Determine the (x, y) coordinate at the center of the cell enclosing the given text.  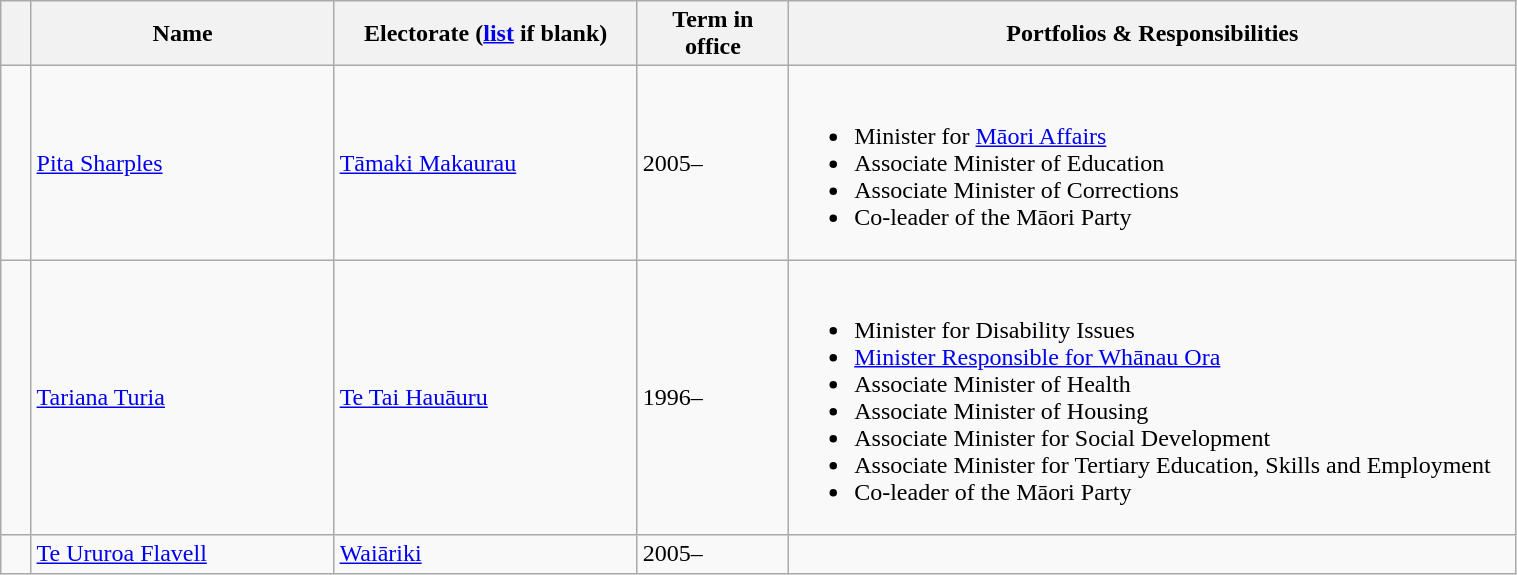
Pita Sharples (182, 163)
Tāmaki Makaurau (486, 163)
Tariana Turia (182, 398)
Term in office (713, 34)
Electorate (list if blank) (486, 34)
Minister for Māori AffairsAssociate Minister of EducationAssociate Minister of CorrectionsCo-leader of the Māori Party (1152, 163)
Waiāriki (486, 554)
Portfolios & Responsibilities (1152, 34)
Name (182, 34)
Te Tai Hauāuru (486, 398)
Te Ururoa Flavell (182, 554)
1996– (713, 398)
